Find where the given text appears and provide that cell's center as (X, Y) coordinate. 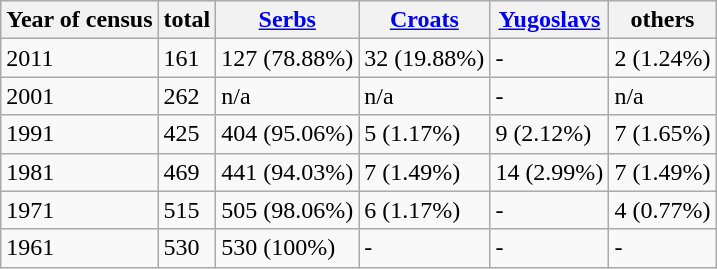
505 (98.06%) (288, 210)
1991 (80, 134)
262 (187, 96)
530 (100%) (288, 248)
Serbs (288, 20)
Year of census (80, 20)
14 (2.99%) (550, 172)
2011 (80, 58)
5 (1.17%) (424, 134)
6 (1.17%) (424, 210)
7 (1.65%) (662, 134)
515 (187, 210)
32 (19.88%) (424, 58)
127 (78.88%) (288, 58)
404 (95.06%) (288, 134)
9 (2.12%) (550, 134)
441 (94.03%) (288, 172)
1981 (80, 172)
530 (187, 248)
2 (1.24%) (662, 58)
1971 (80, 210)
Croats (424, 20)
469 (187, 172)
others (662, 20)
4 (0.77%) (662, 210)
161 (187, 58)
1961 (80, 248)
2001 (80, 96)
total (187, 20)
Yugoslavs (550, 20)
425 (187, 134)
